For the text-containing cell, return its midpoint in [X, Y] coordinate format. 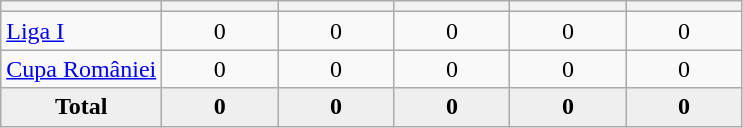
Liga I [82, 31]
Total [82, 107]
Cupa României [82, 69]
